From the cell containing the given text, extract its center point as (x, y) coordinate. 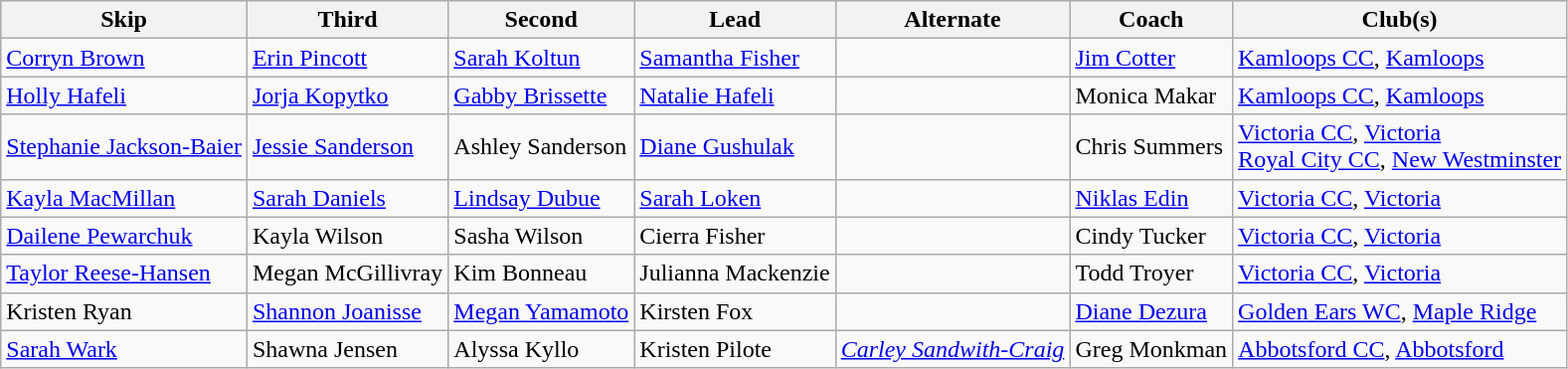
Holly Hafeli (124, 95)
Kayla MacMillan (124, 198)
Kristen Pilote (735, 349)
Sasha Wilson (541, 236)
Shawna Jensen (347, 349)
Alyssa Kyllo (541, 349)
Chris Summers (1151, 147)
Kristen Ryan (124, 311)
Gabby Brissette (541, 95)
Alternate (953, 20)
Megan McGillivray (347, 274)
Golden Ears WC, Maple Ridge (1400, 311)
Kayla Wilson (347, 236)
Diane Dezura (1151, 311)
Third (347, 20)
Abbotsford CC, Abbotsford (1400, 349)
Dailene Pewarchuk (124, 236)
Megan Yamamoto (541, 311)
Kirsten Fox (735, 311)
Diane Gushulak (735, 147)
Natalie Hafeli (735, 95)
Samantha Fisher (735, 58)
Second (541, 20)
Ashley Sanderson (541, 147)
Julianna Mackenzie (735, 274)
Todd Troyer (1151, 274)
Jessie Sanderson (347, 147)
Greg Monkman (1151, 349)
Lindsay Dubue (541, 198)
Skip (124, 20)
Erin Pincott (347, 58)
Lead (735, 20)
Stephanie Jackson-Baier (124, 147)
Niklas Edin (1151, 198)
Sarah Daniels (347, 198)
Coach (1151, 20)
Monica Makar (1151, 95)
Cindy Tucker (1151, 236)
Jim Cotter (1151, 58)
Cierra Fisher (735, 236)
Sarah Loken (735, 198)
Victoria CC, Victoria Royal City CC, New Westminster (1400, 147)
Taylor Reese-Hansen (124, 274)
Corryn Brown (124, 58)
Shannon Joanisse (347, 311)
Kim Bonneau (541, 274)
Jorja Kopytko (347, 95)
Club(s) (1400, 20)
Carley Sandwith-Craig (953, 349)
Sarah Koltun (541, 58)
Sarah Wark (124, 349)
